Detect which cell encompasses the target text, then output its (X, Y) center coordinate. 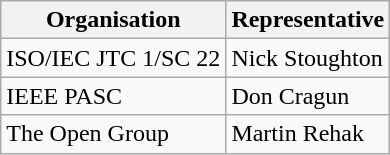
Organisation (114, 20)
IEEE PASC (114, 96)
The Open Group (114, 134)
Don Cragun (308, 96)
Martin Rehak (308, 134)
ISO/IEC JTC 1/SC 22 (114, 58)
Nick Stoughton (308, 58)
Representative (308, 20)
